Detect which cell encompasses the target text, then output its (X, Y) center coordinate. 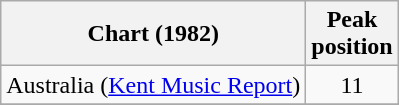
Australia (Kent Music Report) (154, 85)
Peakposition (352, 34)
Chart (1982) (154, 34)
11 (352, 85)
